Identify which cell holds the provided text, then report its [x, y] central coordinate. 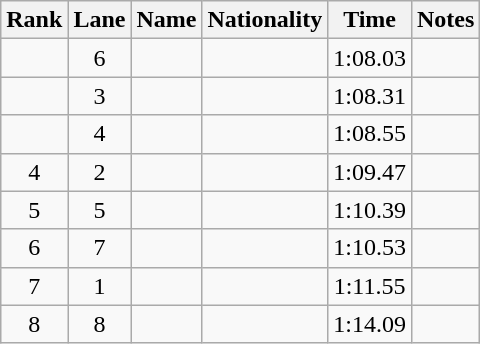
Name [166, 20]
Nationality [265, 20]
Rank [34, 20]
1:08.03 [370, 58]
3 [100, 96]
Lane [100, 20]
1:09.47 [370, 172]
1:08.55 [370, 134]
1:14.09 [370, 324]
2 [100, 172]
1:10.39 [370, 210]
1:11.55 [370, 286]
Notes [445, 20]
1:08.31 [370, 96]
1 [100, 286]
Time [370, 20]
1:10.53 [370, 248]
